Return (X, Y) of the center of cell containing provided text 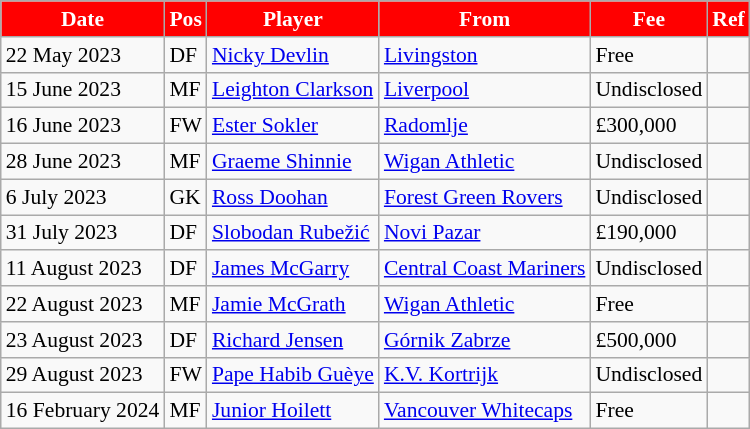
Liverpool (485, 90)
Ester Sokler (293, 126)
Slobodan Rubežić (293, 233)
GK (186, 197)
Jamie McGrath (293, 304)
Central Coast Mariners (485, 269)
Livingston (485, 55)
6 July 2023 (83, 197)
K.V. Kortrijk (485, 375)
29 August 2023 (83, 375)
Graeme Shinnie (293, 162)
Pape Habib Guèye (293, 375)
£190,000 (648, 233)
15 June 2023 (83, 90)
Radomlje (485, 126)
16 February 2024 (83, 411)
£500,000 (648, 340)
Nicky Devlin (293, 55)
Player (293, 19)
11 August 2023 (83, 269)
22 August 2023 (83, 304)
31 July 2023 (83, 233)
Date (83, 19)
Richard Jensen (293, 340)
James McGarry (293, 269)
From (485, 19)
Novi Pazar (485, 233)
Pos (186, 19)
28 June 2023 (83, 162)
Ross Doohan (293, 197)
23 August 2023 (83, 340)
Fee (648, 19)
22 May 2023 (83, 55)
Górnik Zabrze (485, 340)
Vancouver Whitecaps (485, 411)
Forest Green Rovers (485, 197)
Ref (728, 19)
Junior Hoilett (293, 411)
16 June 2023 (83, 126)
Leighton Clarkson (293, 90)
£300,000 (648, 126)
